Scan for the cell matching the given text and deliver its [X, Y] coordinate at center. 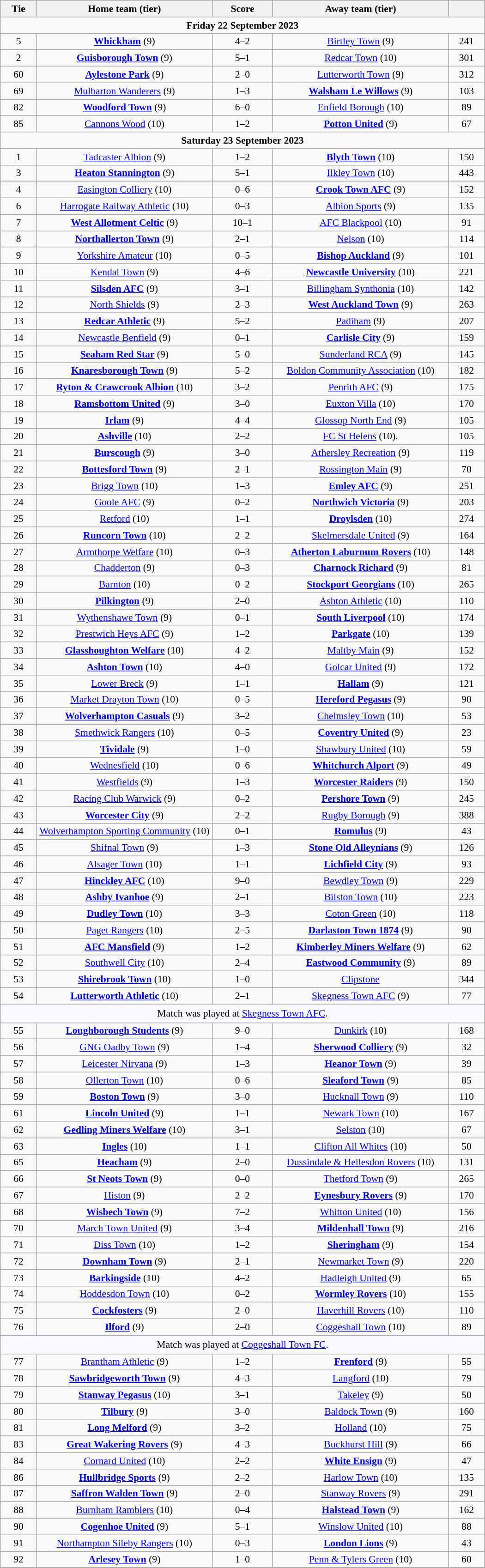
2–3 [242, 305]
Emley AFC (9) [361, 486]
Hoddesdon Town (10) [124, 1294]
Lincoln United (9) [124, 1114]
Ilford (9) [124, 1327]
Saturday 23 September 2023 [242, 140]
69 [18, 91]
Match was played at Coggeshall Town FC. [242, 1344]
156 [467, 1212]
Rossington Main (9) [361, 470]
Arlesey Town (9) [124, 1560]
443 [467, 173]
82 [18, 108]
145 [467, 354]
Eastwood Community (9) [361, 963]
Selston (10) [361, 1130]
Bishop Auckland (9) [361, 256]
22 [18, 470]
Stone Old Alleynians (9) [361, 848]
Away team (tier) [361, 9]
48 [18, 897]
Armthorpe Welfare (10) [124, 552]
83 [18, 1445]
Cannons Wood (10) [124, 124]
16 [18, 371]
Burnham Ramblers (10) [124, 1510]
Sherwood Colliery (9) [361, 1047]
Bilston Town (10) [361, 897]
Ashby Ivanhoe (9) [124, 897]
Ashville (10) [124, 436]
Stanway Rovers (9) [361, 1494]
229 [467, 881]
Mildenhall Town (9) [361, 1229]
167 [467, 1114]
312 [467, 75]
Chelmsley Town (10) [361, 716]
Score [242, 9]
Tividale (9) [124, 749]
Brantham Athletic (9) [124, 1362]
175 [467, 387]
Penrith AFC (9) [361, 387]
Stockport Georgians (10) [361, 585]
Ramsbottom United (9) [124, 404]
164 [467, 535]
241 [467, 42]
Maltby Main (9) [361, 651]
46 [18, 865]
30 [18, 601]
68 [18, 1212]
9 [18, 256]
263 [467, 305]
Retford (10) [124, 519]
Ashton Athletic (10) [361, 601]
Saffron Walden Town (9) [124, 1494]
Coton Green (10) [361, 914]
Blyth Town (10) [361, 157]
87 [18, 1494]
Great Wakering Rovers (9) [124, 1445]
63 [18, 1146]
118 [467, 914]
84 [18, 1461]
220 [467, 1261]
159 [467, 338]
Northallerton Town (9) [124, 239]
33 [18, 651]
Halstead Town (9) [361, 1510]
GNG Oadby Town (9) [124, 1047]
Wolverhampton Sporting Community (10) [124, 831]
14 [18, 338]
34 [18, 667]
Shirebrook Town (10) [124, 980]
Thetford Town (9) [361, 1179]
52 [18, 963]
Walsham Le Willows (9) [361, 91]
Coggeshall Town (10) [361, 1327]
Heanor Town (9) [361, 1064]
Athersley Recreation (9) [361, 453]
West Allotment Celtic (9) [124, 223]
Lichfield City (9) [361, 865]
FC St Helens (10). [361, 436]
Parkgate (10) [361, 634]
73 [18, 1278]
Ollerton Town (10) [124, 1080]
Clifton All Whites (10) [361, 1146]
6 [18, 206]
0–4 [242, 1510]
Guisborough Town (9) [124, 58]
3 [18, 173]
162 [467, 1510]
76 [18, 1327]
Loughborough Students (9) [124, 1031]
6–0 [242, 108]
Tie [18, 9]
3–4 [242, 1229]
Brigg Town (10) [124, 486]
10 [18, 272]
London Lions (9) [361, 1543]
92 [18, 1560]
160 [467, 1411]
Whitton United (10) [361, 1212]
Mulbarton Wanderers (9) [124, 91]
35 [18, 684]
Harlow Town (10) [361, 1477]
Northwich Victoria (9) [361, 502]
25 [18, 519]
Rugby Borough (9) [361, 815]
Wednesfield (10) [124, 766]
13 [18, 321]
54 [18, 996]
Southwell City (10) [124, 963]
Goole AFC (9) [124, 502]
Heaton Stannington (9) [124, 173]
Crook Town AFC (9) [361, 190]
274 [467, 519]
Sunderland RCA (9) [361, 354]
Charnock Richard (9) [361, 568]
Hallam (9) [361, 684]
Ingles (10) [124, 1146]
4 [18, 190]
Redcar Town (10) [361, 58]
388 [467, 815]
Market Drayton Town (10) [124, 700]
93 [467, 865]
121 [467, 684]
11 [18, 289]
344 [467, 980]
Stanway Pegasus (10) [124, 1395]
168 [467, 1031]
1–4 [242, 1047]
Yorkshire Amateur (10) [124, 256]
Smethwick Rangers (10) [124, 733]
Home team (tier) [124, 9]
Lower Breck (9) [124, 684]
Sleaford Town (9) [361, 1080]
28 [18, 568]
Pershore Town (9) [361, 799]
Newcastle Benfield (9) [124, 338]
Wormley Rovers (10) [361, 1294]
Boston Town (9) [124, 1097]
Tilbury (9) [124, 1411]
21 [18, 453]
51 [18, 947]
Ilkley Town (10) [361, 173]
0–0 [242, 1179]
26 [18, 535]
291 [467, 1494]
Shifnal Town (9) [124, 848]
80 [18, 1411]
4–0 [242, 667]
Diss Town (10) [124, 1245]
41 [18, 782]
2–5 [242, 930]
Eynesbury Rovers (9) [361, 1196]
Worcester Raiders (9) [361, 782]
March Town United (9) [124, 1229]
Skegness Town AFC (9) [361, 996]
126 [467, 848]
Frenford (9) [361, 1362]
Golcar United (9) [361, 667]
Hinckley AFC (10) [124, 881]
74 [18, 1294]
203 [467, 502]
Burscough (9) [124, 453]
Langford (10) [361, 1379]
Leicester Nirvana (9) [124, 1064]
Bewdley Town (9) [361, 881]
Redcar Athletic (9) [124, 321]
Droylsden (10) [361, 519]
44 [18, 831]
172 [467, 667]
Glasshoughton Welfare (10) [124, 651]
Lutterworth Athletic (10) [124, 996]
Histon (9) [124, 1196]
103 [467, 91]
Skelmersdale United (9) [361, 535]
Atherton Laburnum Rovers (10) [361, 552]
Darlaston Town 1874 (9) [361, 930]
12 [18, 305]
154 [467, 1245]
45 [18, 848]
Newmarket Town (9) [361, 1261]
245 [467, 799]
Barnton (10) [124, 585]
57 [18, 1064]
142 [467, 289]
Whickham (9) [124, 42]
South Liverpool (10) [361, 618]
Cornard United (10) [124, 1461]
Alsager Town (10) [124, 865]
Knaresborough Town (9) [124, 371]
42 [18, 799]
Dudley Town (10) [124, 914]
Worcester City (9) [124, 815]
72 [18, 1261]
61 [18, 1114]
27 [18, 552]
148 [467, 552]
Hucknall Town (9) [361, 1097]
Clipstone [361, 980]
Wolverhampton Casuals (9) [124, 716]
Boldon Community Association (10) [361, 371]
Long Melford (9) [124, 1428]
20 [18, 436]
Heacham (9) [124, 1162]
Dunkirk (10) [361, 1031]
Padiham (9) [361, 321]
131 [467, 1162]
Aylestone Park (9) [124, 75]
Birtley Town (9) [361, 42]
Barkingside (10) [124, 1278]
5–0 [242, 354]
Coventry United (9) [361, 733]
Easington Colliery (10) [124, 190]
Kimberley Miners Welfare (9) [361, 947]
29 [18, 585]
Shawbury United (10) [361, 749]
78 [18, 1379]
1 [18, 157]
Ashton Town (10) [124, 667]
Chadderton (9) [124, 568]
Ryton & Crawcrook Albion (10) [124, 387]
White Ensign (9) [361, 1461]
86 [18, 1477]
Newcastle University (10) [361, 272]
Silsden AFC (9) [124, 289]
Prestwich Heys AFC (9) [124, 634]
Gedling Miners Welfare (10) [124, 1130]
15 [18, 354]
Haverhill Rovers (10) [361, 1311]
Lutterworth Town (9) [361, 75]
207 [467, 321]
Tadcaster Albion (9) [124, 157]
38 [18, 733]
Friday 22 September 2023 [242, 25]
Cogenhoe United (9) [124, 1527]
Runcorn Town (10) [124, 535]
Westfields (9) [124, 782]
Holland (10) [361, 1428]
216 [467, 1229]
8 [18, 239]
221 [467, 272]
Wisbech Town (9) [124, 1212]
AFC Mansfield (9) [124, 947]
36 [18, 700]
Kendal Town (9) [124, 272]
7 [18, 223]
19 [18, 420]
Downham Town (9) [124, 1261]
Northampton Sileby Rangers (10) [124, 1543]
Whitchurch Alport (9) [361, 766]
Takeley (9) [361, 1395]
Penn & Tylers Green (10) [361, 1560]
7–2 [242, 1212]
2–4 [242, 963]
Romulus (9) [361, 831]
Potton United (9) [361, 124]
Woodford Town (9) [124, 108]
4–4 [242, 420]
Paget Rangers (10) [124, 930]
Albion Sports (9) [361, 206]
St Neots Town (9) [124, 1179]
101 [467, 256]
Newark Town (10) [361, 1114]
251 [467, 486]
North Shields (9) [124, 305]
Racing Club Warwick (9) [124, 799]
155 [467, 1294]
Dussindale & Hellesdon Rovers (10) [361, 1162]
24 [18, 502]
3–3 [242, 914]
Nelson (10) [361, 239]
5 [18, 42]
40 [18, 766]
301 [467, 58]
Glossop North End (9) [361, 420]
182 [467, 371]
56 [18, 1047]
2 [18, 58]
Sawbridgeworth Town (9) [124, 1379]
58 [18, 1080]
Cockfosters (9) [124, 1311]
17 [18, 387]
Hereford Pegasus (9) [361, 700]
Buckhurst Hill (9) [361, 1445]
114 [467, 239]
223 [467, 897]
Euxton Villa (10) [361, 404]
139 [467, 634]
Harrogate Railway Athletic (10) [124, 206]
Winslow United (10) [361, 1527]
Seaham Red Star (9) [124, 354]
Match was played at Skegness Town AFC. [242, 1013]
71 [18, 1245]
Carlisle City (9) [361, 338]
West Auckland Town (9) [361, 305]
10–1 [242, 223]
37 [18, 716]
4–6 [242, 272]
Irlam (9) [124, 420]
Pilkington (9) [124, 601]
174 [467, 618]
31 [18, 618]
Enfield Borough (10) [361, 108]
Billingham Synthonia (10) [361, 289]
Hullbridge Sports (9) [124, 1477]
Hadleigh United (9) [361, 1278]
Baldock Town (9) [361, 1411]
18 [18, 404]
Sheringham (9) [361, 1245]
119 [467, 453]
AFC Blackpool (10) [361, 223]
Wythenshawe Town (9) [124, 618]
Bottesford Town (9) [124, 470]
